Find where the given text appears and provide that cell's center as (X, Y) coordinate. 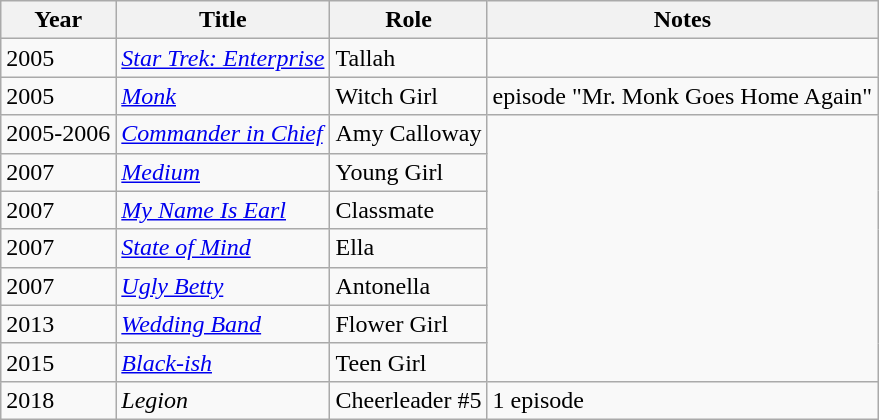
State of Mind (223, 248)
Amy Calloway (408, 134)
Ugly Betty (223, 286)
episode "Mr. Monk Goes Home Again" (682, 96)
2018 (58, 400)
Antonella (408, 286)
Flower Girl (408, 324)
Role (408, 20)
My Name Is Earl (223, 210)
2013 (58, 324)
Tallah (408, 58)
1 episode (682, 400)
Monk (223, 96)
Notes (682, 20)
Star Trek: Enterprise (223, 58)
Title (223, 20)
Ella (408, 248)
2015 (58, 362)
Young Girl (408, 172)
Teen Girl (408, 362)
Classmate (408, 210)
2005-2006 (58, 134)
Wedding Band (223, 324)
Witch Girl (408, 96)
Legion (223, 400)
Year (58, 20)
Cheerleader #5 (408, 400)
Black-ish (223, 362)
Commander in Chief (223, 134)
Medium (223, 172)
